Return (X, Y) of the center of cell containing provided text 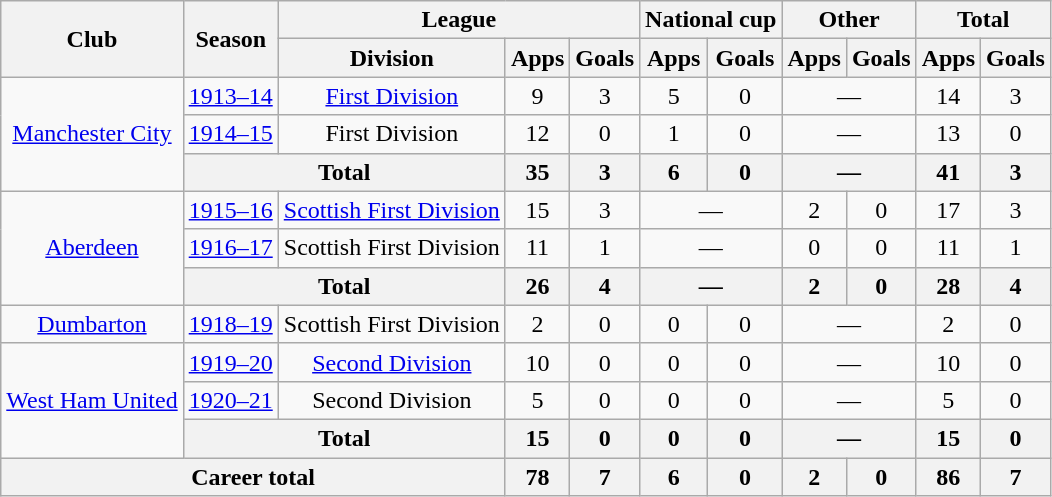
1918–19 (230, 324)
Dumbarton (92, 324)
Season (230, 39)
Aberdeen (92, 248)
West Ham United (92, 400)
Division (392, 58)
1913–14 (230, 96)
Other (849, 20)
1914–15 (230, 134)
28 (948, 286)
1915–16 (230, 210)
17 (948, 210)
National cup (711, 20)
9 (537, 96)
41 (948, 172)
26 (537, 286)
1916–17 (230, 248)
86 (948, 477)
1920–21 (230, 400)
1919–20 (230, 362)
35 (537, 172)
14 (948, 96)
League (458, 20)
78 (537, 477)
12 (537, 134)
Manchester City (92, 134)
Career total (254, 477)
Club (92, 39)
13 (948, 134)
